Search for the cell housing the specified text and yield its [X, Y] center coordinate. 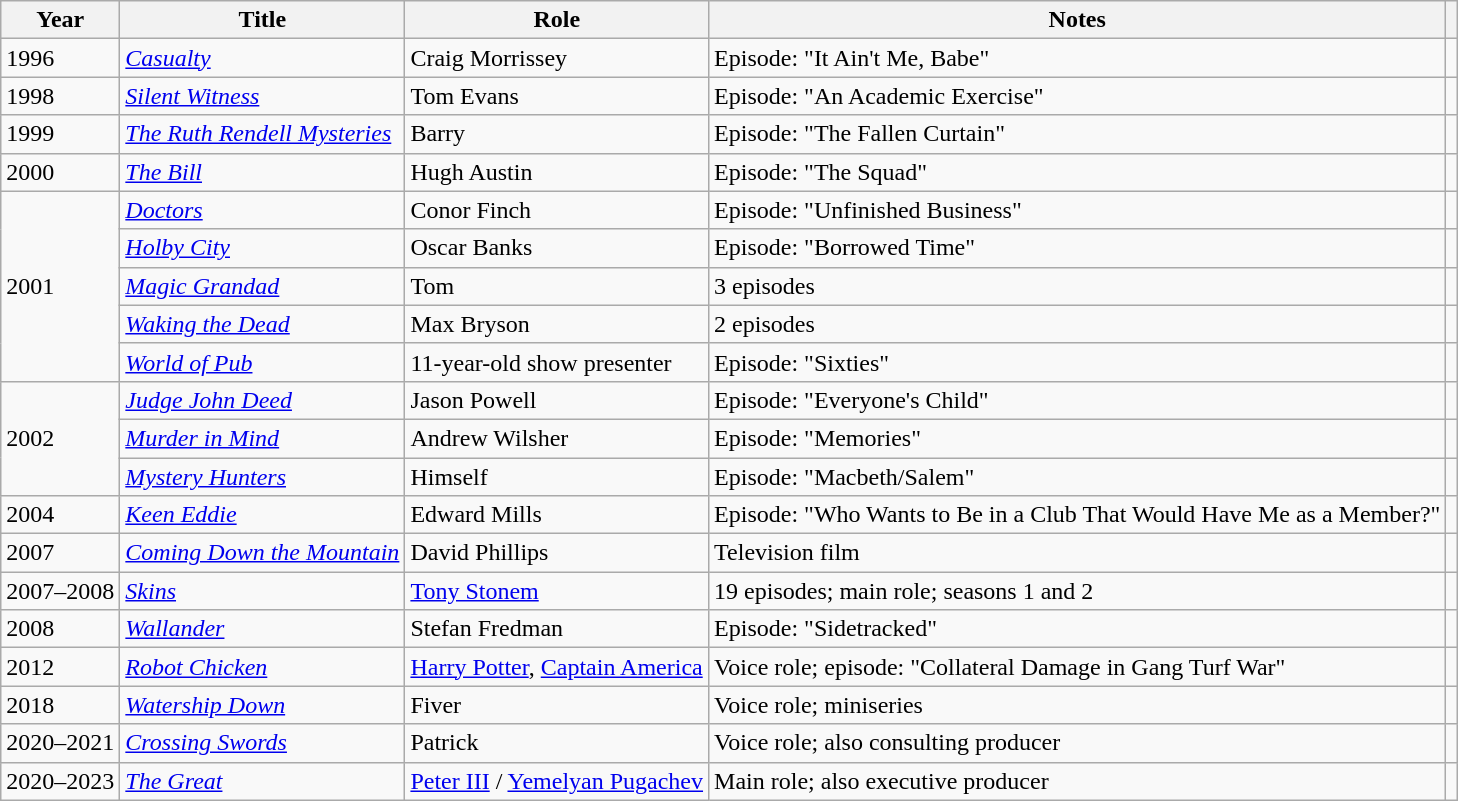
Oscar Banks [557, 248]
Voice role; miniseries [1078, 705]
2007 [60, 553]
World of Pub [262, 362]
1999 [60, 134]
Peter III / Yemelyan Pugachev [557, 781]
Mystery Hunters [262, 477]
Television film [1078, 553]
Casualty [262, 58]
Episode: "Macbeth/Salem" [1078, 477]
Notes [1078, 20]
Voice role; episode: "Collateral Damage in Gang Turf War" [1078, 667]
Episode: "It Ain't Me, Babe" [1078, 58]
Doctors [262, 210]
Episode: "The Squad" [1078, 172]
The Ruth Rendell Mysteries [262, 134]
Episode: "The Fallen Curtain" [1078, 134]
Keen Eddie [262, 515]
Fiver [557, 705]
David Phillips [557, 553]
Episode: "Borrowed Time" [1078, 248]
Murder in Mind [262, 438]
Episode: "Sidetracked" [1078, 629]
Episode: "Sixties" [1078, 362]
Coming Down the Mountain [262, 553]
2000 [60, 172]
1996 [60, 58]
Barry [557, 134]
Episode: "Memories" [1078, 438]
3 episodes [1078, 286]
Title [262, 20]
Conor Finch [557, 210]
Episode: "Everyone's Child" [1078, 400]
Episode: "Unfinished Business" [1078, 210]
Hugh Austin [557, 172]
Crossing Swords [262, 743]
Watership Down [262, 705]
Tom Evans [557, 96]
Main role; also executive producer [1078, 781]
Edward Mills [557, 515]
Stefan Fredman [557, 629]
Year [60, 20]
2007–2008 [60, 591]
Tom [557, 286]
2018 [60, 705]
2008 [60, 629]
Role [557, 20]
1998 [60, 96]
Himself [557, 477]
2002 [60, 438]
Robot Chicken [262, 667]
11-year-old show presenter [557, 362]
Max Bryson [557, 324]
Episode: "An Academic Exercise" [1078, 96]
Holby City [262, 248]
Craig Morrissey [557, 58]
Harry Potter, Captain America [557, 667]
Skins [262, 591]
The Bill [262, 172]
2012 [60, 667]
Waking the Dead [262, 324]
Silent Witness [262, 96]
Andrew Wilsher [557, 438]
Episode: "Who Wants to Be in a Club That Would Have Me as a Member?" [1078, 515]
Tony Stonem [557, 591]
Magic Grandad [262, 286]
Wallander [262, 629]
The Great [262, 781]
2 episodes [1078, 324]
Jason Powell [557, 400]
2004 [60, 515]
Judge John Deed [262, 400]
2020–2023 [60, 781]
Patrick [557, 743]
2020–2021 [60, 743]
19 episodes; main role; seasons 1 and 2 [1078, 591]
2001 [60, 286]
Voice role; also consulting producer [1078, 743]
